From the cell containing the given text, extract its center point as [x, y] coordinate. 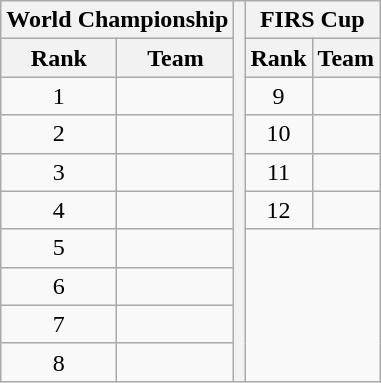
9 [278, 96]
FIRS Cup [312, 20]
1 [59, 96]
8 [59, 362]
3 [59, 172]
10 [278, 134]
7 [59, 324]
12 [278, 210]
4 [59, 210]
11 [278, 172]
6 [59, 286]
World Championship [118, 20]
2 [59, 134]
5 [59, 248]
